From the cell containing the given text, extract its center point as (x, y) coordinate. 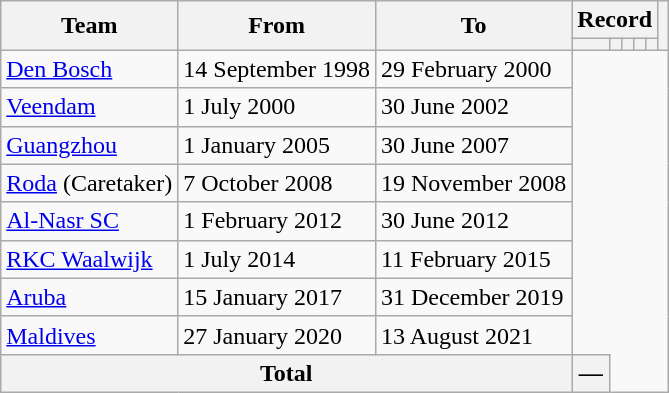
15 January 2017 (277, 297)
Aruba (90, 297)
11 February 2015 (473, 259)
19 November 2008 (473, 183)
From (277, 26)
Veendam (90, 107)
1 February 2012 (277, 221)
Total (286, 373)
13 August 2021 (473, 335)
30 June 2007 (473, 145)
Record (615, 20)
27 January 2020 (277, 335)
Roda (Caretaker) (90, 183)
— (591, 373)
1 July 2014 (277, 259)
Maldives (90, 335)
Al-Nasr SC (90, 221)
1 January 2005 (277, 145)
31 December 2019 (473, 297)
RKC Waalwijk (90, 259)
Guangzhou (90, 145)
Den Bosch (90, 69)
1 July 2000 (277, 107)
30 June 2012 (473, 221)
30 June 2002 (473, 107)
29 February 2000 (473, 69)
Team (90, 26)
To (473, 26)
14 September 1998 (277, 69)
7 October 2008 (277, 183)
